Locate the cell with the specified text and output its (X, Y) center coordinate. 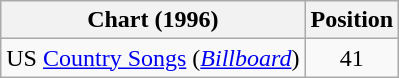
Position (352, 20)
41 (352, 58)
Chart (1996) (153, 20)
US Country Songs (Billboard) (153, 58)
